Search for the cell housing the specified text and yield its [x, y] center coordinate. 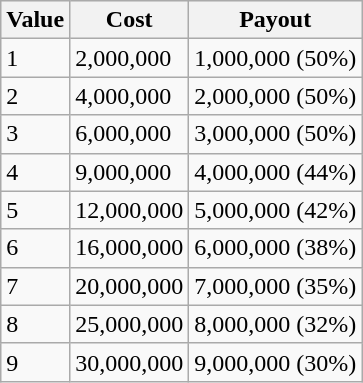
9,000,000 (30%) [276, 362]
1 [36, 58]
2 [36, 96]
Cost [130, 20]
25,000,000 [130, 324]
7 [36, 286]
6 [36, 248]
12,000,000 [130, 210]
Payout [276, 20]
6,000,000 [130, 134]
2,000,000 [130, 58]
6,000,000 (38%) [276, 248]
3,000,000 (50%) [276, 134]
8 [36, 324]
20,000,000 [130, 286]
16,000,000 [130, 248]
4,000,000 [130, 96]
5 [36, 210]
30,000,000 [130, 362]
8,000,000 (32%) [276, 324]
5,000,000 (42%) [276, 210]
4 [36, 172]
Value [36, 20]
9 [36, 362]
1,000,000 (50%) [276, 58]
9,000,000 [130, 172]
7,000,000 (35%) [276, 286]
2,000,000 (50%) [276, 96]
4,000,000 (44%) [276, 172]
3 [36, 134]
